Output the (X, Y) coordinate of the center of the cell containing the given text.  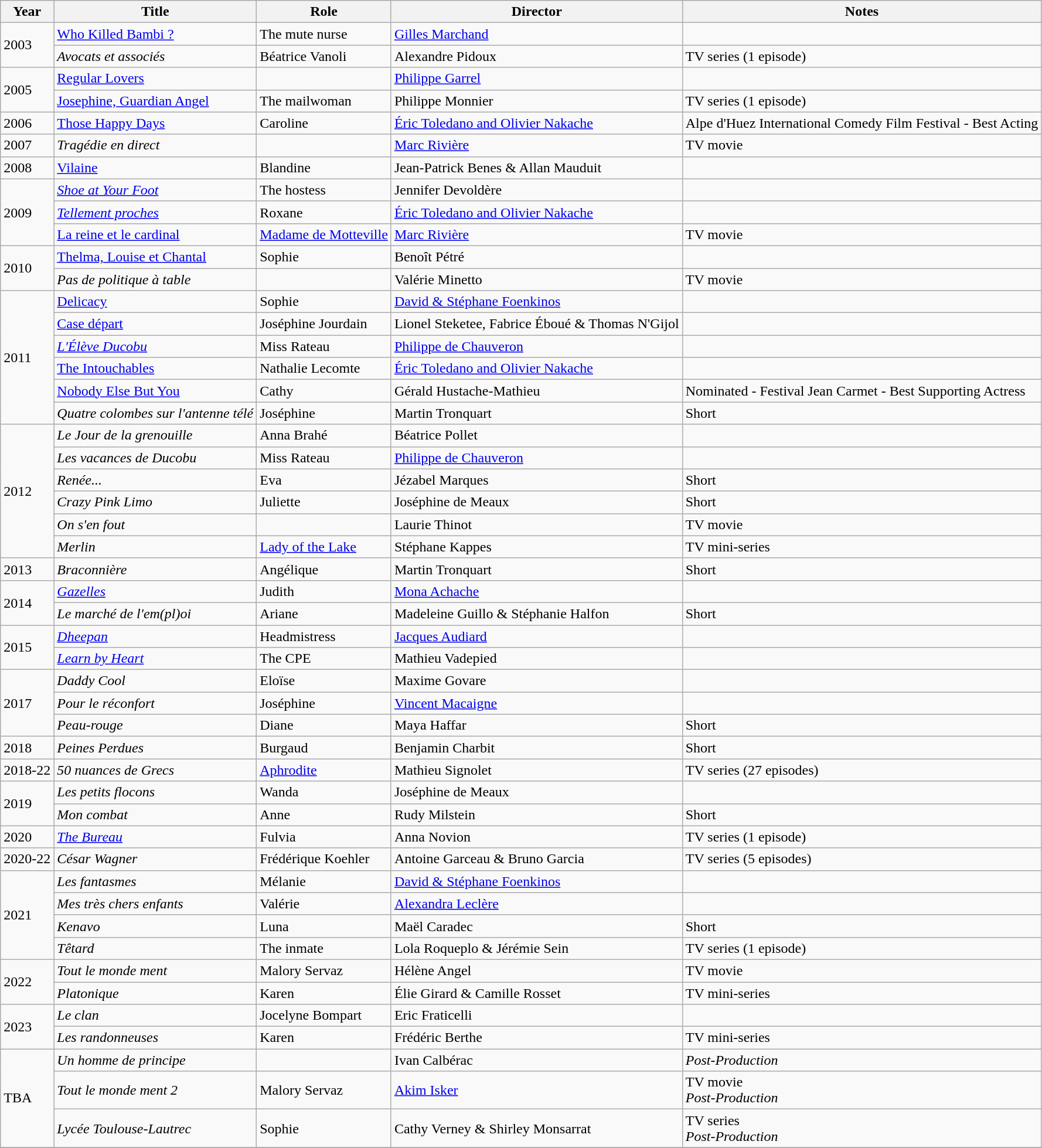
Laurie Thinot (537, 524)
Alexandre Pidoux (537, 56)
Fulvia (324, 837)
Madame de Motteville (324, 234)
Eric Fraticelli (537, 1016)
Têtard (155, 948)
Béatrice Vanoli (324, 56)
Case départ (155, 324)
2006 (27, 123)
Juliette (324, 502)
Aphrodite (324, 770)
Akim Isker (537, 1090)
Platonique (155, 993)
2018-22 (27, 770)
Quatre colombes sur l'antenne télé (155, 413)
Nominated - Festival Jean Carmet - Best Supporting Actress (861, 391)
Tragédie en direct (155, 145)
Le clan (155, 1016)
Lycée Toulouse-Lautrec (155, 1129)
Madeleine Guillo & Stéphanie Halfon (537, 614)
2009 (27, 212)
Mon combat (155, 815)
The Intouchables (155, 369)
Ariane (324, 614)
Kenavo (155, 926)
The CPE (324, 659)
2010 (27, 268)
Delicacy (155, 302)
Béatrice Pollet (537, 435)
The hostess (324, 190)
Lola Roqueplo & Jérémie Sein (537, 948)
Avocats et associés (155, 56)
Vincent Macaigne (537, 703)
Thelma, Louise et Chantal (155, 257)
Maya Haffar (537, 725)
Director (537, 12)
Diane (324, 725)
Braconnière (155, 569)
Lionel Steketee, Fabrice Éboué & Thomas N'Gijol (537, 324)
Mathieu Signolet (537, 770)
Title (155, 12)
2020 (27, 837)
Tellement proches (155, 212)
2014 (27, 602)
Frédéric Berthe (537, 1038)
Post-Production (861, 1060)
Anna Novion (537, 837)
Mathieu Vadepied (537, 659)
Alpe d'Huez International Comedy Film Festival - Best Acting (861, 123)
Mona Achache (537, 591)
Headmistress (324, 636)
Les fantasmes (155, 881)
Cathy (324, 391)
Hélène Angel (537, 970)
2007 (27, 145)
Cathy Verney & Shirley Monsarrat (537, 1129)
2011 (27, 357)
Peau-rouge (155, 725)
Daddy Cool (155, 681)
Learn by Heart (155, 659)
Jennifer Devoldère (537, 190)
2020-22 (27, 859)
2013 (27, 569)
Who Killed Bambi ? (155, 34)
The mute nurse (324, 34)
Shoe at Your Foot (155, 190)
Eloïse (324, 681)
Josephine, Guardian Angel (155, 101)
2015 (27, 647)
La reine et le cardinal (155, 234)
Lady of the Lake (324, 547)
Frédérique Koehler (324, 859)
Merlin (155, 547)
Luna (324, 926)
Rudy Milstein (537, 815)
Ivan Calbérac (537, 1060)
Antoine Garceau & Bruno Garcia (537, 859)
On s'en fout (155, 524)
Valérie (324, 904)
Mes très chers enfants (155, 904)
2019 (27, 803)
Anne (324, 815)
Philippe Monnier (537, 101)
Joséphine Jourdain (324, 324)
Wanda (324, 792)
Alexandra Leclère (537, 904)
Peines Perdues (155, 748)
Maël Caradec (537, 926)
Angélique (324, 569)
Dheepan (155, 636)
Nobody Else But You (155, 391)
Blandine (324, 168)
Le marché de l'em(pl)oi (155, 614)
Crazy Pink Limo (155, 502)
Élie Girard & Camille Rosset (537, 993)
Les petits flocons (155, 792)
Pour le réconfort (155, 703)
Gérald Hustache-Mathieu (537, 391)
The mailwoman (324, 101)
Nathalie Lecomte (324, 369)
2023 (27, 1027)
2021 (27, 915)
Tout le monde ment (155, 970)
César Wagner (155, 859)
TV moviePost-Production (861, 1090)
Mélanie (324, 881)
Tout le monde ment 2 (155, 1090)
Caroline (324, 123)
2017 (27, 703)
Jézabel Marques (537, 480)
Un homme de principe (155, 1060)
Maxime Govare (537, 681)
Jacques Audiard (537, 636)
Benjamin Charbit (537, 748)
Anna Brahé (324, 435)
Regular Lovers (155, 79)
Benoît Pétré (537, 257)
Judith (324, 591)
Eva (324, 480)
TV seriesPost-Production (861, 1129)
The Bureau (155, 837)
Valérie Minetto (537, 280)
Le Jour de la grenouille (155, 435)
Jocelyne Bompart (324, 1016)
2005 (27, 90)
Roxane (324, 212)
TV series (27 episodes) (861, 770)
50 nuances de Grecs (155, 770)
Jean-Patrick Benes & Allan Mauduit (537, 168)
Les randonneuses (155, 1038)
Philippe Garrel (537, 79)
2008 (27, 168)
2012 (27, 491)
Role (324, 12)
Gilles Marchand (537, 34)
L'Élève Ducobu (155, 346)
TV series (5 episodes) (861, 859)
Vilaine (155, 168)
Gazelles (155, 591)
Pas de politique à table (155, 280)
2018 (27, 748)
2022 (27, 982)
Renée... (155, 480)
2003 (27, 45)
Stéphane Kappes (537, 547)
The inmate (324, 948)
Year (27, 12)
TBA (27, 1098)
Les vacances de Ducobu (155, 458)
Notes (861, 12)
Those Happy Days (155, 123)
Burgaud (324, 748)
